Locate the cell with the specified text and output its [X, Y] center coordinate. 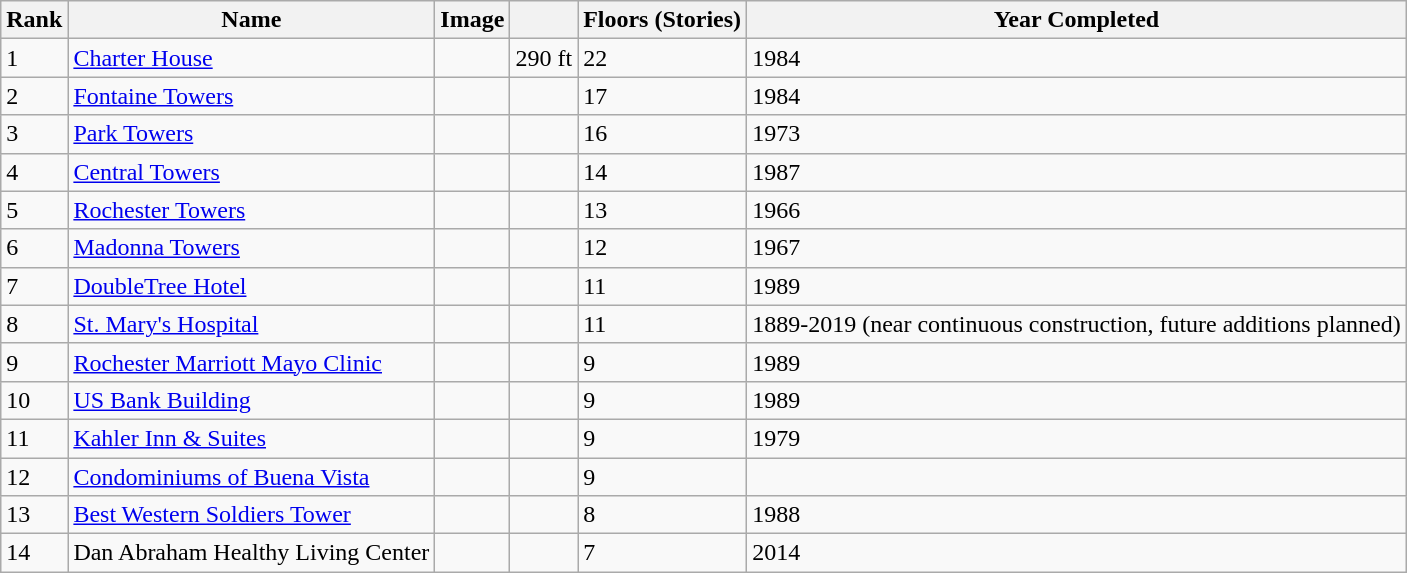
290 ft [544, 58]
1967 [1077, 248]
St. Mary's Hospital [252, 324]
1987 [1077, 172]
1988 [1077, 515]
2 [34, 96]
Park Towers [252, 134]
Rochester Towers [252, 210]
Image [472, 20]
Floors (Stories) [662, 20]
10 [34, 400]
Rochester Marriott Mayo Clinic [252, 362]
Charter House [252, 58]
Dan Abraham Healthy Living Center [252, 553]
16 [662, 134]
6 [34, 248]
3 [34, 134]
2014 [1077, 553]
1889-2019 (near continuous construction, future additions planned) [1077, 324]
Year Completed [1077, 20]
Central Towers [252, 172]
Best Western Soldiers Tower [252, 515]
1 [34, 58]
Name [252, 20]
Rank [34, 20]
Condominiums of Buena Vista [252, 477]
22 [662, 58]
1973 [1077, 134]
US Bank Building [252, 400]
4 [34, 172]
17 [662, 96]
Kahler Inn & Suites [252, 438]
1966 [1077, 210]
DoubleTree Hotel [252, 286]
5 [34, 210]
Madonna Towers [252, 248]
1979 [1077, 438]
Fontaine Towers [252, 96]
